Search for the cell housing the specified text and yield its [X, Y] center coordinate. 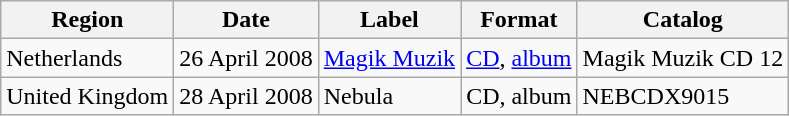
Date [246, 20]
Region [88, 20]
NEBCDX9015 [683, 96]
Format [519, 20]
26 April 2008 [246, 58]
Magik Muzik CD 12 [683, 58]
28 April 2008 [246, 96]
Netherlands [88, 58]
United Kingdom [88, 96]
Catalog [683, 20]
Label [389, 20]
Magik Muzik [389, 58]
Nebula [389, 96]
